Provide the [x, y] coordinate of the cell's center where the given text is located.  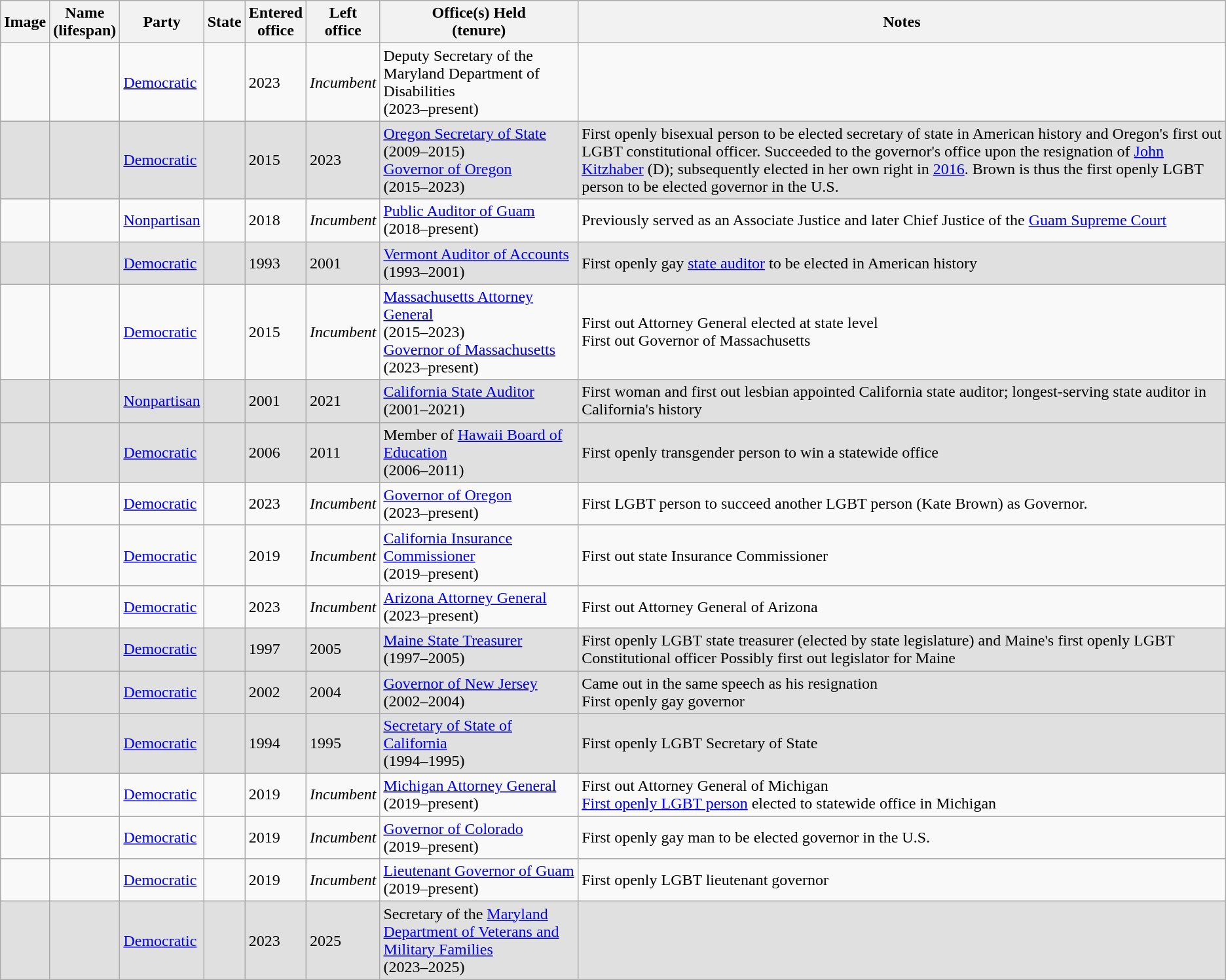
State [224, 22]
First LGBT person to succeed another LGBT person (Kate Brown) as Governor. [902, 504]
Notes [902, 22]
1994 [275, 744]
Previously served as an Associate Justice and later Chief Justice of the Guam Supreme Court [902, 220]
Lieutenant Governor of Guam(2019–present) [479, 880]
2004 [343, 691]
Name(lifespan) [85, 22]
Secretary of the Maryland Department of Veterans and Military Families(2023–2025) [479, 940]
Maine State Treasurer(1997–2005) [479, 649]
Party [162, 22]
Image [25, 22]
First openly LGBT lieutenant governor [902, 880]
1993 [275, 263]
2006 [275, 452]
Deputy Secretary of the Maryland Department of Disabilities(2023–present) [479, 82]
Public Auditor of Guam(2018–present) [479, 220]
First out Attorney General elected at state level First out Governor of Massachusetts [902, 332]
Office(s) Held(tenure) [479, 22]
First openly gay state auditor to be elected in American history [902, 263]
Governor of Oregon(2023–present) [479, 504]
Oregon Secretary of State(2009–2015)Governor of Oregon(2015–2023) [479, 160]
California State Auditor(2001–2021) [479, 401]
Came out in the same speech as his resignationFirst openly gay governor [902, 691]
Member of Hawaii Board of Education(2006–2011) [479, 452]
First out Attorney General of Arizona [902, 606]
2005 [343, 649]
First out Attorney General of Michigan First openly LGBT person elected to statewide office in Michigan [902, 795]
Massachusetts Attorney General(2015–2023) Governor of Massachusetts(2023–present) [479, 332]
Governor of New Jersey(2002–2004) [479, 691]
1997 [275, 649]
1995 [343, 744]
2002 [275, 691]
Enteredoffice [275, 22]
2018 [275, 220]
2011 [343, 452]
Governor of Colorado(2019–present) [479, 838]
2021 [343, 401]
Arizona Attorney General(2023–present) [479, 606]
First woman and first out lesbian appointed California state auditor; longest-serving state auditor in California's history [902, 401]
First out state Insurance Commissioner [902, 555]
Leftoffice [343, 22]
Secretary of State of California(1994–1995) [479, 744]
2025 [343, 940]
First openly transgender person to win a statewide office [902, 452]
First openly gay man to be elected governor in the U.S. [902, 838]
California Insurance Commissioner(2019–present) [479, 555]
First openly LGBT Secretary of State [902, 744]
Michigan Attorney General(2019–present) [479, 795]
Vermont Auditor of Accounts(1993–2001) [479, 263]
